Capture the cell that displays the provided text and extract its [X, Y] central coordinate. 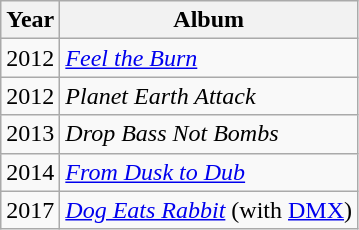
Planet Earth Attack [209, 96]
2013 [30, 134]
2017 [30, 210]
Drop Bass Not Bombs [209, 134]
2014 [30, 172]
Dog Eats Rabbit (with DMX) [209, 210]
Year [30, 20]
From Dusk to Dub [209, 172]
Album [209, 20]
Feel the Burn [209, 58]
